Search for the cell housing the specified text and yield its [x, y] center coordinate. 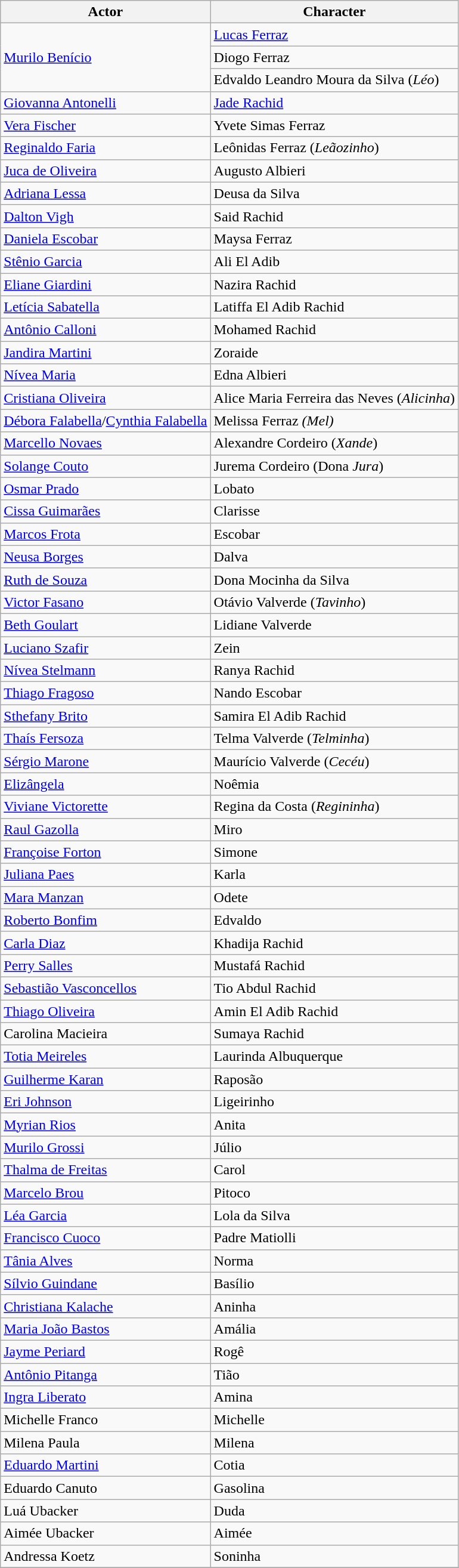
Jandira Martini [106, 353]
Myrian Rios [106, 1125]
Luá Ubacker [106, 1511]
Escobar [334, 534]
Nívea Stelmann [106, 671]
Andressa Koetz [106, 1556]
Raposão [334, 1079]
Gasolina [334, 1488]
Ruth de Souza [106, 579]
Anita [334, 1125]
Deusa da Silva [334, 193]
Sílvio Guindane [106, 1283]
Pitoco [334, 1193]
Raul Gazolla [106, 829]
Simone [334, 852]
Vera Fischer [106, 125]
Francisco Cuoco [106, 1238]
Samira El Adib Rachid [334, 716]
Adriana Lessa [106, 193]
Mohamed Rachid [334, 330]
Laurinda Albuquerque [334, 1057]
Diogo Ferraz [334, 57]
Clarisse [334, 511]
Marcos Frota [106, 534]
Aninha [334, 1306]
Cissa Guimarães [106, 511]
Maurício Valverde (Cecéu) [334, 761]
Murilo Grossi [106, 1147]
Actor [106, 12]
Otávio Valverde (Tavinho) [334, 602]
Odete [334, 897]
Lobato [334, 489]
Thaís Fersoza [106, 739]
Character [334, 12]
Tânia Alves [106, 1261]
Mara Manzan [106, 897]
Sthefany Brito [106, 716]
Perry Salles [106, 965]
Edvaldo Leandro Moura da Silva (Léo) [334, 80]
Elizângela [106, 784]
Luciano Szafir [106, 647]
Karla [334, 875]
Juca de Oliveira [106, 171]
Zoraide [334, 353]
Antônio Calloni [106, 330]
Aimée Ubacker [106, 1533]
Murilo Benício [106, 57]
Duda [334, 1511]
Amina [334, 1397]
Aimée [334, 1533]
Alice Maria Ferreira das Neves (Alicinha) [334, 398]
Cotia [334, 1465]
Jayme Periard [106, 1351]
Maria João Bastos [106, 1329]
Cristiana Oliveira [106, 398]
Michelle [334, 1420]
Norma [334, 1261]
Lola da Silva [334, 1215]
Edna Albieri [334, 375]
Dalva [334, 557]
Khadija Rachid [334, 943]
Françoise Forton [106, 852]
Maysa Ferraz [334, 239]
Ali El Adib [334, 261]
Eliane Giardini [106, 285]
Viviane Victorette [106, 807]
Eduardo Martini [106, 1465]
Miro [334, 829]
Osmar Prado [106, 489]
Jade Rachid [334, 103]
Alexandre Cordeiro (Xande) [334, 443]
Dalton Vigh [106, 216]
Beth Goulart [106, 625]
Totia Meireles [106, 1057]
Said Rachid [334, 216]
Amália [334, 1329]
Marcello Novaes [106, 443]
Basílio [334, 1283]
Augusto Albieri [334, 171]
Júlio [334, 1147]
Milena Paula [106, 1443]
Melissa Ferraz (Mel) [334, 421]
Thiago Fragoso [106, 693]
Victor Fasano [106, 602]
Juliana Paes [106, 875]
Jurema Cordeiro (Dona Jura) [334, 466]
Leônidas Ferraz (Leãozinho) [334, 148]
Noêmia [334, 784]
Yvete Simas Ferraz [334, 125]
Ligeirinho [334, 1102]
Eri Johnson [106, 1102]
Neusa Borges [106, 557]
Nazira Rachid [334, 285]
Thiago Oliveira [106, 1011]
Mustafá Rachid [334, 965]
Nívea Maria [106, 375]
Regina da Costa (Regininha) [334, 807]
Dona Mocinha da Silva [334, 579]
Marcelo Brou [106, 1193]
Eduardo Canuto [106, 1488]
Giovanna Antonelli [106, 103]
Thalma de Freitas [106, 1170]
Ingra Liberato [106, 1397]
Tião [334, 1374]
Sérgio Marone [106, 761]
Nando Escobar [334, 693]
Léa Garcia [106, 1215]
Rogê [334, 1351]
Solange Couto [106, 466]
Ranya Rachid [334, 671]
Amin El Adib Rachid [334, 1011]
Letícia Sabatella [106, 307]
Antônio Pitanga [106, 1374]
Telma Valverde (Telminha) [334, 739]
Padre Matiolli [334, 1238]
Sebastião Vasconcellos [106, 988]
Sumaya Rachid [334, 1034]
Christiana Kalache [106, 1306]
Roberto Bonfim [106, 920]
Tio Abdul Rachid [334, 988]
Guilherme Karan [106, 1079]
Débora Falabella/Cynthia Falabella [106, 421]
Lucas Ferraz [334, 35]
Edvaldo [334, 920]
Latiffa El Adib Rachid [334, 307]
Carolina Macieira [106, 1034]
Reginaldo Faria [106, 148]
Zein [334, 647]
Carla Diaz [106, 943]
Stênio Garcia [106, 261]
Carol [334, 1170]
Michelle Franco [106, 1420]
Milena [334, 1443]
Soninha [334, 1556]
Lidiane Valverde [334, 625]
Daniela Escobar [106, 239]
